Capture the cell that displays the provided text and extract its (X, Y) central coordinate. 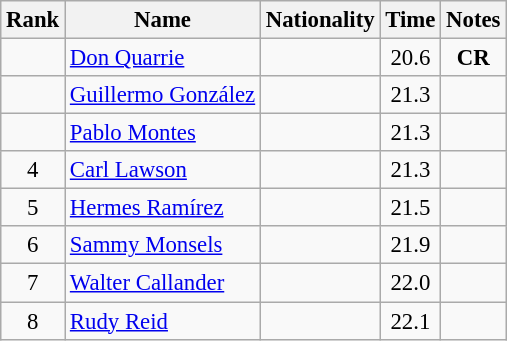
Hermes Ramírez (163, 208)
Name (163, 20)
22.0 (410, 283)
21.9 (410, 245)
8 (33, 321)
Carl Lawson (163, 170)
Sammy Monsels (163, 245)
20.6 (410, 58)
Guillermo González (163, 95)
CR (474, 58)
Rudy Reid (163, 321)
22.1 (410, 321)
21.5 (410, 208)
Nationality (320, 20)
Notes (474, 20)
6 (33, 245)
7 (33, 283)
Time (410, 20)
Walter Callander (163, 283)
Don Quarrie (163, 58)
Pablo Montes (163, 133)
5 (33, 208)
Rank (33, 20)
4 (33, 170)
